Locate the cell with the specified text and output its [X, Y] center coordinate. 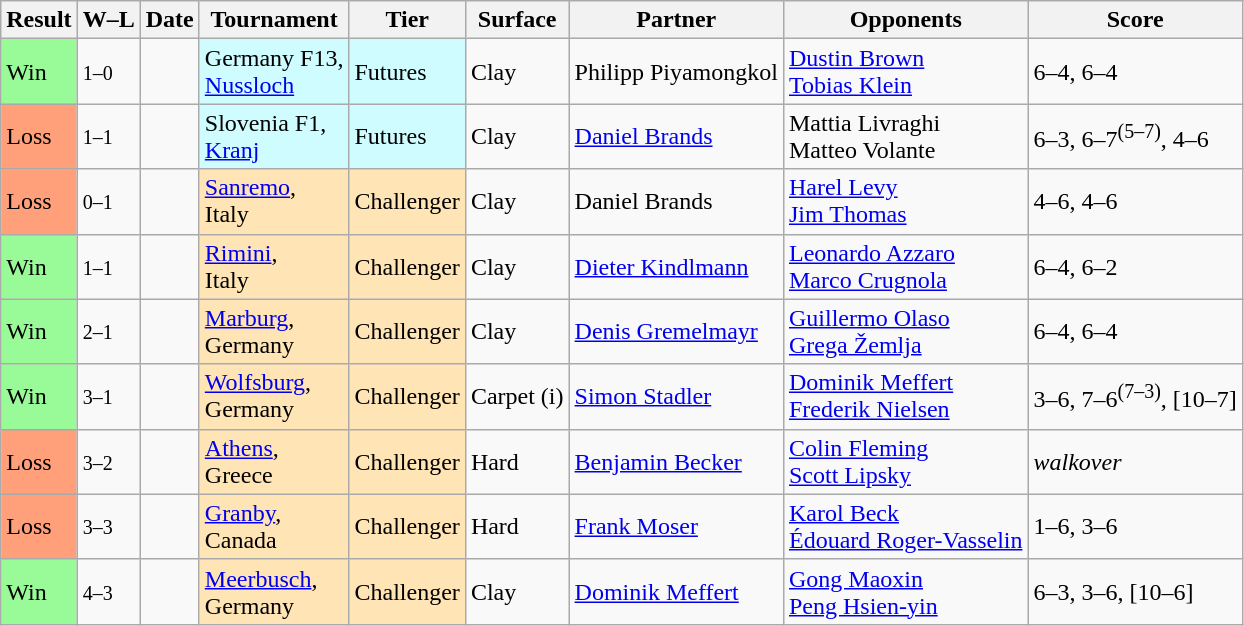
3–2 [108, 462]
Wolfsburg, Germany [274, 396]
Karol Beck Édouard Roger-Vasselin [906, 526]
3–3 [108, 526]
Athens, Greece [274, 462]
0–1 [108, 202]
6–3, 6–7(5–7), 4–6 [1135, 136]
walkover [1135, 462]
1–0 [108, 72]
Surface [517, 20]
Tier [407, 20]
Tournament [274, 20]
Germany F13, Nussloch [274, 72]
Carpet (i) [517, 396]
Dustin Brown Tobias Klein [906, 72]
Opponents [906, 20]
Benjamin Becker [676, 462]
Date [170, 20]
4–6, 4–6 [1135, 202]
Dieter Kindlmann [676, 266]
2–1 [108, 332]
3–1 [108, 396]
Sanremo, Italy [274, 202]
Philipp Piyamongkol [676, 72]
Harel Levy Jim Thomas [906, 202]
3–6, 7–6(7–3), [10–7] [1135, 396]
Dominik Meffert Frederik Nielsen [906, 396]
Dominik Meffert [676, 592]
Frank Moser [676, 526]
Granby, Canada [274, 526]
Score [1135, 20]
Meerbusch, Germany [274, 592]
W–L [108, 20]
Guillermo Olaso Grega Žemlja [906, 332]
1–6, 3–6 [1135, 526]
Partner [676, 20]
Gong Maoxin Peng Hsien-yin [906, 592]
Simon Stadler [676, 396]
4–3 [108, 592]
Leonardo Azzaro Marco Crugnola [906, 266]
Marburg, Germany [274, 332]
Denis Gremelmayr [676, 332]
6–4, 6–2 [1135, 266]
Mattia Livraghi Matteo Volante [906, 136]
Result [39, 20]
Slovenia F1, Kranj [274, 136]
6–3, 3–6, [10–6] [1135, 592]
Colin Fleming Scott Lipsky [906, 462]
Rimini, Italy [274, 266]
